Extract the (x, y) coordinate from the center of the cell holding the provided text.  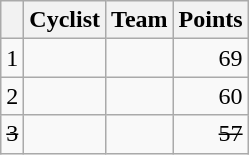
57 (210, 134)
60 (210, 96)
2 (12, 96)
Team (140, 20)
1 (12, 58)
3 (12, 134)
69 (210, 58)
Cyclist (65, 20)
Points (210, 20)
